Pinpoint the cell where the given text exists, returning its (x, y) midpoint coordinate. 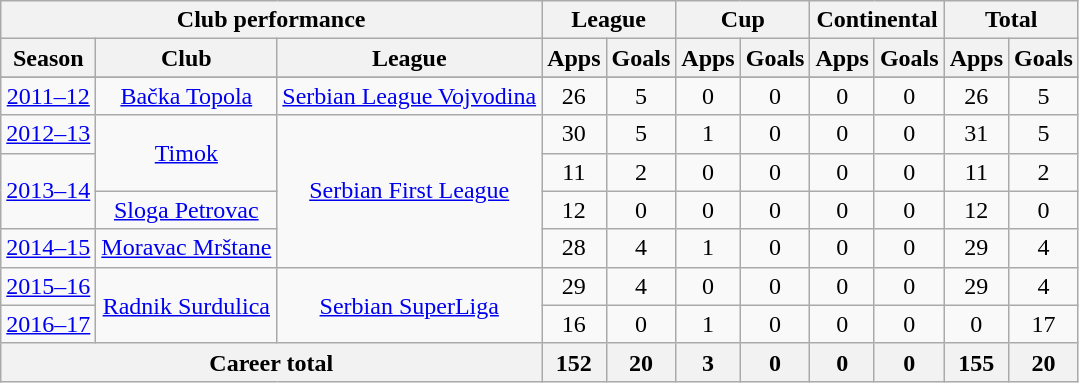
3 (708, 362)
31 (976, 134)
Cup (743, 20)
Season (48, 58)
28 (574, 248)
Club performance (272, 20)
Continental (877, 20)
Moravac Mrštane (186, 248)
Sloga Petrovac (186, 210)
Timok (186, 153)
155 (976, 362)
Club (186, 58)
Bačka Topola (186, 96)
16 (574, 324)
2011–12 (48, 96)
2012–13 (48, 134)
17 (1044, 324)
Serbian League Vojvodina (410, 96)
2013–14 (48, 191)
2016–17 (48, 324)
152 (574, 362)
Career total (272, 362)
Radnik Surdulica (186, 305)
Total (1011, 20)
Serbian First League (410, 191)
30 (574, 134)
2014–15 (48, 248)
Serbian SuperLiga (410, 305)
2015–16 (48, 286)
